Output the [X, Y] coordinate of the center of the cell containing the given text.  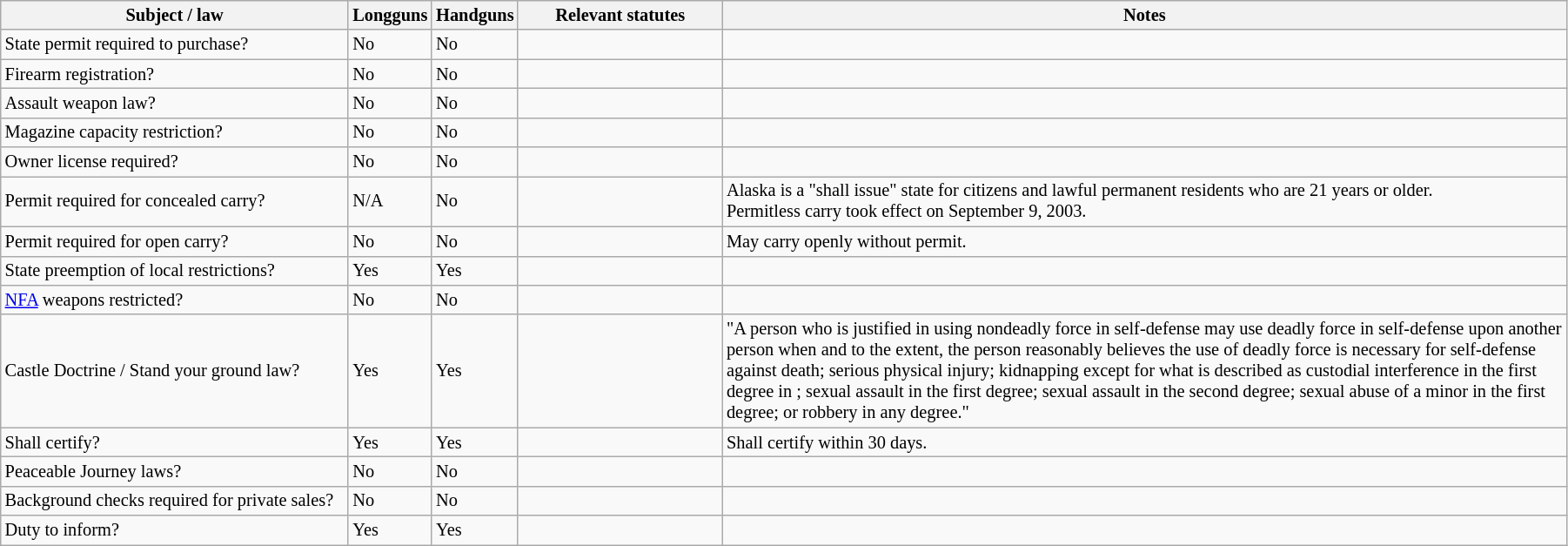
Magazine capacity restriction? [175, 132]
Peaceable Journey laws? [175, 471]
Subject / law [175, 15]
Handguns [475, 15]
Shall certify? [175, 442]
State permit required to purchase? [175, 44]
Shall certify within 30 days. [1144, 442]
Longguns [390, 15]
Notes [1144, 15]
May carry openly without permit. [1144, 241]
State preemption of local restrictions? [175, 271]
Background checks required for private sales? [175, 501]
Owner license required? [175, 162]
NFA weapons restricted? [175, 300]
Permit required for concealed carry? [175, 201]
Assault weapon law? [175, 103]
Castle Doctrine / Stand your ground law? [175, 371]
N/A [390, 201]
Relevant statutes [620, 15]
Permit required for open carry? [175, 241]
Firearm registration? [175, 74]
Duty to inform? [175, 530]
